Locate the cell with the specified text and output its (x, y) center coordinate. 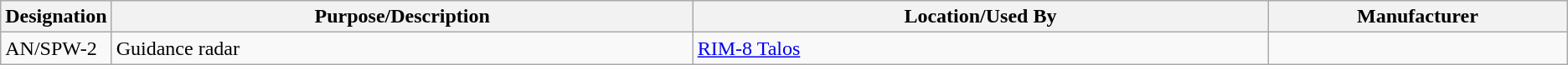
Guidance radar (402, 48)
Designation (56, 17)
RIM-8 Talos (980, 48)
Purpose/Description (402, 17)
Location/Used By (980, 17)
AN/SPW-2 (56, 48)
Manufacturer (1418, 17)
